Pinpoint the cell where the given text exists, returning its [X, Y] midpoint coordinate. 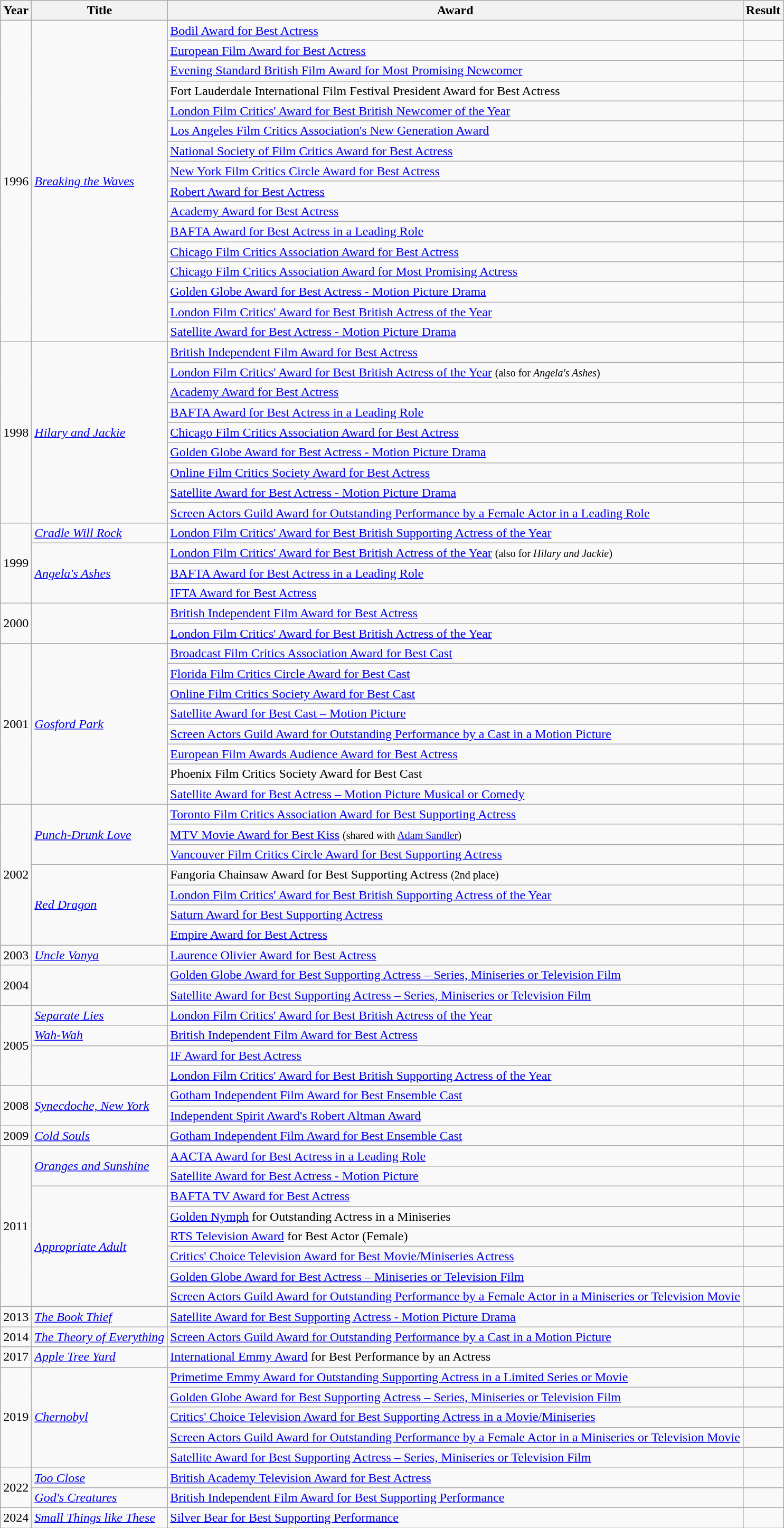
Red Dragon [99, 904]
Robert Award for Best Actress [455, 191]
IF Award for Best Actress [455, 1055]
Result [763, 11]
2000 [16, 624]
Cold Souls [99, 1136]
Phoenix Film Critics Society Award for Best Cast [455, 774]
Critics' Choice Television Award for Best Movie/Miniseries Actress [455, 1257]
British Academy Television Award for Best Actress [455, 1477]
2017 [16, 1357]
Uncle Vanya [99, 955]
2008 [16, 1106]
Broadcast Film Critics Association Award for Best Cast [455, 654]
Satellite Award for Best Actress - Motion Picture [455, 1176]
2005 [16, 1045]
Synecdoche, New York [99, 1106]
Saturn Award for Best Supporting Actress [455, 915]
Los Angeles Film Critics Association's New Generation Award [455, 131]
2003 [16, 955]
Bodil Award for Best Actress [455, 31]
Florida Film Critics Circle Award for Best Cast [455, 674]
1999 [16, 563]
Evening Standard British Film Award for Most Promising Newcomer [455, 71]
AACTA Award for Best Actress in a Leading Role [455, 1156]
Laurence Olivier Award for Best Actress [455, 955]
2022 [16, 1487]
New York Film Critics Circle Award for Best Actress [455, 171]
Oranges and Sunshine [99, 1166]
London Film Critics' Award for Best British Actress of the Year (also for Angela's Ashes) [455, 372]
Chicago Film Critics Association Award for Most Promising Actress [455, 272]
1996 [16, 182]
Too Close [99, 1477]
Cradle Will Rock [99, 533]
Critics' Choice Television Award for Best Supporting Actress in a Movie/Miniseries [455, 1417]
Separate Lies [99, 1015]
The Theory of Everything [99, 1337]
2011 [16, 1226]
2024 [16, 1517]
Chernobyl [99, 1417]
Appropriate Adult [99, 1246]
The Book Thief [99, 1317]
IFTA Award for Best Actress [455, 593]
2019 [16, 1417]
Screen Actors Guild Award for Outstanding Performance by a Female Actor in a Leading Role [455, 513]
Apple Tree Yard [99, 1357]
Hilary and Jackie [99, 433]
1998 [16, 433]
European Film Awards Audience Award for Best Actress [455, 754]
2004 [16, 985]
MTV Movie Award for Best Kiss (shared with Adam Sandler) [455, 834]
2009 [16, 1136]
BAFTA TV Award for Best Actress [455, 1196]
Angela's Ashes [99, 573]
International Emmy Award for Best Performance by an Actress [455, 1357]
Fort Lauderdale International Film Festival President Award for Best Actress [455, 91]
Independent Spirit Award's Robert Altman Award [455, 1116]
2014 [16, 1337]
Punch-Drunk Love [99, 834]
Gosford Park [99, 724]
RTS Television Award for Best Actor (Female) [455, 1237]
Small Things like These [99, 1517]
Title [99, 11]
Toronto Film Critics Association Award for Best Supporting Actress [455, 814]
Award [455, 11]
London Film Critics' Award for Best British Actress of the Year (also for Hilary and Jackie) [455, 553]
Wah-Wah [99, 1035]
British Independent Film Award for Best Supporting Performance [455, 1497]
European Film Award for Best Actress [455, 51]
National Society of Film Critics Award for Best Actress [455, 151]
Vancouver Film Critics Circle Award for Best Supporting Actress [455, 854]
Silver Bear for Best Supporting Performance [455, 1517]
Online Film Critics Society Award for Best Cast [455, 694]
Primetime Emmy Award for Outstanding Supporting Actress in a Limited Series or Movie [455, 1377]
Online Film Critics Society Award for Best Actress [455, 473]
2013 [16, 1317]
London Film Critics' Award for Best British Newcomer of the Year [455, 111]
Satellite Award for Best Cast – Motion Picture [455, 714]
Year [16, 11]
2002 [16, 874]
Satellite Award for Best Actress – Motion Picture Musical or Comedy [455, 794]
God's Creatures [99, 1497]
Fangoria Chainsaw Award for Best Supporting Actress (2nd place) [455, 874]
Empire Award for Best Actress [455, 935]
Satellite Award for Best Supporting Actress - Motion Picture Drama [455, 1317]
Breaking the Waves [99, 182]
2001 [16, 724]
Golden Nymph for Outstanding Actress in a Miniseries [455, 1216]
Golden Globe Award for Best Actress – Miniseries or Television Film [455, 1277]
